For the text-containing cell, return its midpoint in (x, y) coordinate format. 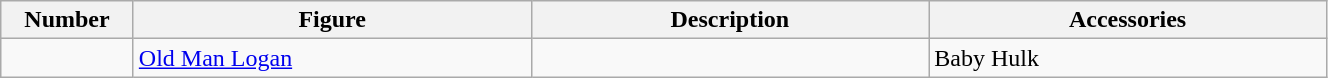
Description (730, 20)
Figure (332, 20)
Baby Hulk (1128, 58)
Number (68, 20)
Accessories (1128, 20)
Old Man Logan (332, 58)
